Extract the [x, y] coordinate from the center of the cell holding the provided text.  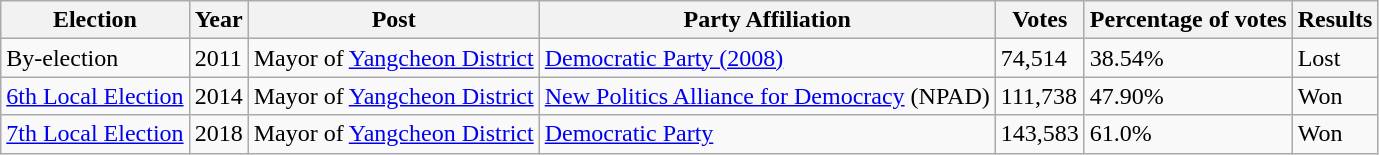
Votes [1040, 20]
61.0% [1188, 134]
6th Local Election [95, 96]
Election [95, 20]
Post [394, 20]
2014 [218, 96]
38.54% [1188, 58]
Democratic Party [767, 134]
74,514 [1040, 58]
By-election [95, 58]
Percentage of votes [1188, 20]
2018 [218, 134]
47.90% [1188, 96]
Results [1335, 20]
111,738 [1040, 96]
143,583 [1040, 134]
Party Affiliation [767, 20]
7th Local Election [95, 134]
New Politics Alliance for Democracy (NPAD) [767, 96]
2011 [218, 58]
Year [218, 20]
Democratic Party (2008) [767, 58]
Lost [1335, 58]
